Extract the (x, y) coordinate from the center of the cell holding the provided text.  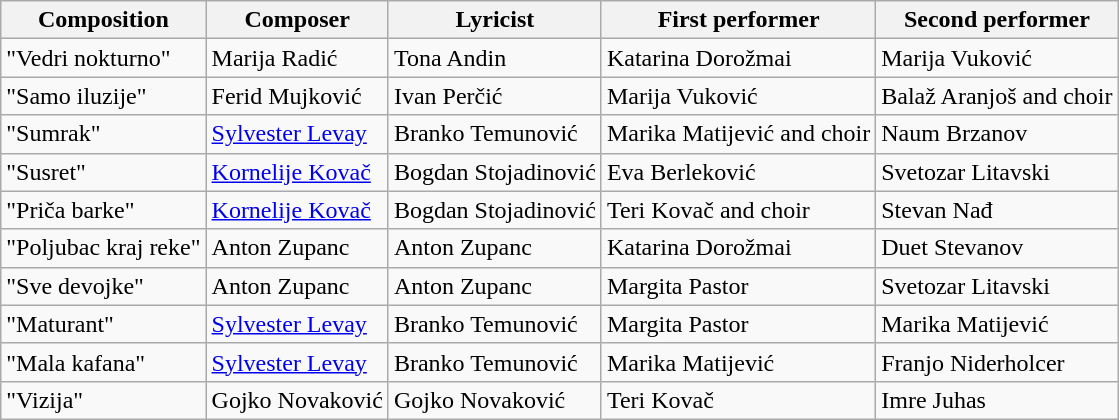
Naum Brzanov (997, 134)
Eva Berleković (738, 172)
Teri Kovač and choir (738, 210)
Stevan Nađ (997, 210)
"Poljubac kraj reke" (104, 248)
Lyricist (494, 20)
"Samo iluzije" (104, 96)
Marika Matijević and choir (738, 134)
Franjo Niderholcer (997, 362)
First performer (738, 20)
Teri Kovač (738, 400)
Second performer (997, 20)
"Sumrak" (104, 134)
"Vizija" (104, 400)
Ferid Mujković (297, 96)
Balaž Aranjoš and choir (997, 96)
"Mala kafana" (104, 362)
"Vedri nokturno" (104, 58)
Tona Andin (494, 58)
"Susret" (104, 172)
"Sve devojke" (104, 286)
"Maturant" (104, 324)
Composer (297, 20)
Imre Juhas (997, 400)
Marija Radić (297, 58)
Composition (104, 20)
"Priča barke" (104, 210)
Ivan Perčić (494, 96)
Duet Stevanov (997, 248)
